For the text-containing cell, return its midpoint in (X, Y) coordinate format. 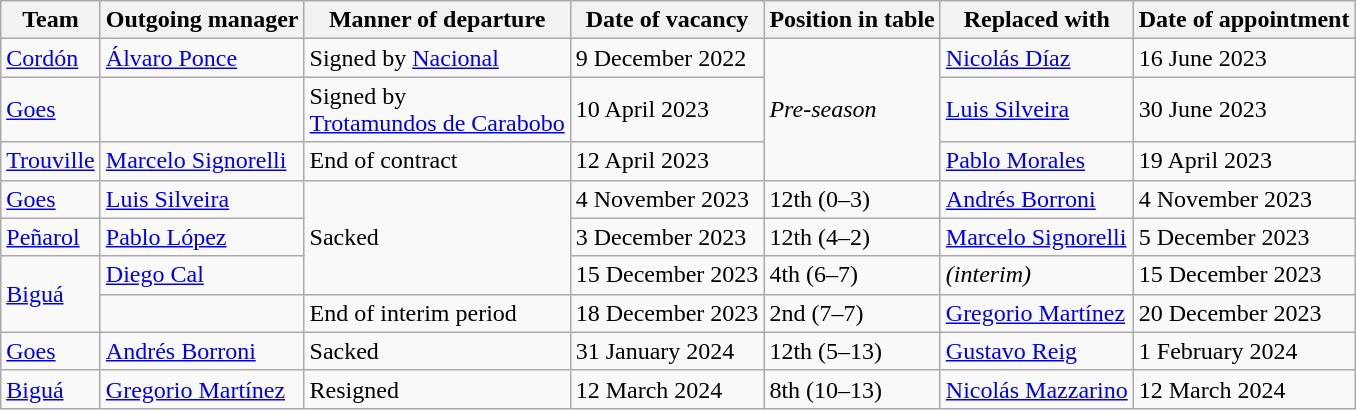
12th (5–13) (852, 351)
4th (6–7) (852, 275)
Team (51, 20)
Manner of departure (437, 20)
9 December 2022 (667, 58)
Replaced with (1036, 20)
Date of vacancy (667, 20)
8th (10–13) (852, 389)
20 December 2023 (1244, 313)
Date of appointment (1244, 20)
Position in table (852, 20)
12th (4–2) (852, 237)
Trouville (51, 161)
Diego Cal (202, 275)
Pre-season (852, 110)
(interim) (1036, 275)
18 December 2023 (667, 313)
End of contract (437, 161)
30 June 2023 (1244, 110)
Signed by Trotamundos de Carabobo (437, 110)
Signed by Nacional (437, 58)
5 December 2023 (1244, 237)
End of interim period (437, 313)
3 December 2023 (667, 237)
Pablo López (202, 237)
Pablo Morales (1036, 161)
Outgoing manager (202, 20)
12th (0–3) (852, 199)
Peñarol (51, 237)
Cordón (51, 58)
Álvaro Ponce (202, 58)
31 January 2024 (667, 351)
16 June 2023 (1244, 58)
10 April 2023 (667, 110)
Gustavo Reig (1036, 351)
Nicolás Díaz (1036, 58)
12 April 2023 (667, 161)
2nd (7–7) (852, 313)
Resigned (437, 389)
Nicolás Mazzarino (1036, 389)
1 February 2024 (1244, 351)
19 April 2023 (1244, 161)
